Output the [X, Y] coordinate of the center of the cell containing the given text.  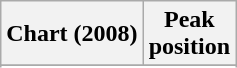
Peakposition [189, 34]
Chart (2008) [72, 34]
